Return [X, Y] of the center of cell containing provided text 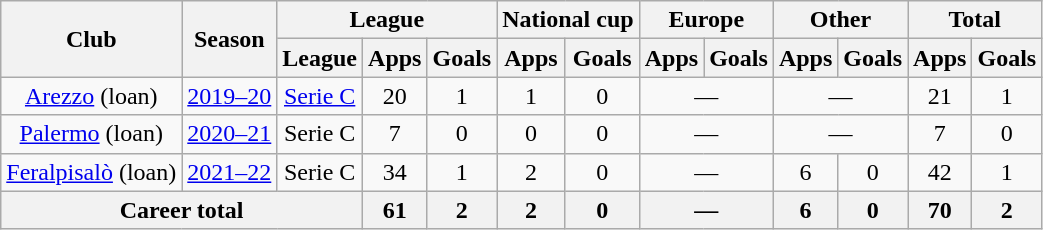
Career total [182, 210]
Feralpisalò (loan) [92, 172]
20 [395, 96]
2019–20 [230, 96]
National cup [568, 20]
21 [940, 96]
34 [395, 172]
Season [230, 39]
70 [940, 210]
Club [92, 39]
Other [840, 20]
Palermo (loan) [92, 134]
2020–21 [230, 134]
Arezzo (loan) [92, 96]
2021–22 [230, 172]
42 [940, 172]
Europe [706, 20]
Total [975, 20]
61 [395, 210]
